For the text-containing cell, return its midpoint in (x, y) coordinate format. 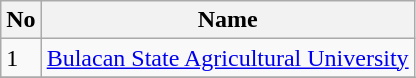
Bulacan State Agricultural University (228, 58)
Name (228, 20)
No (21, 20)
1 (21, 58)
